For the text-containing cell, return its midpoint in [x, y] coordinate format. 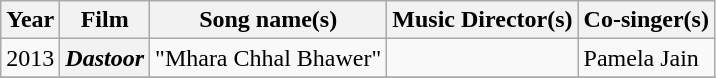
Pamela Jain [646, 58]
Film [105, 20]
"Mhara Chhal Bhawer" [268, 58]
Co-singer(s) [646, 20]
Song name(s) [268, 20]
2013 [30, 58]
Dastoor [105, 58]
Year [30, 20]
Music Director(s) [482, 20]
